Detect which cell encompasses the target text, then output its [X, Y] center coordinate. 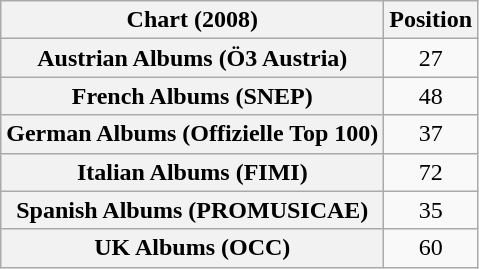
72 [431, 172]
Chart (2008) [192, 20]
Position [431, 20]
48 [431, 96]
German Albums (Offizielle Top 100) [192, 134]
Spanish Albums (PROMUSICAE) [192, 210]
Italian Albums (FIMI) [192, 172]
French Albums (SNEP) [192, 96]
27 [431, 58]
Austrian Albums (Ö3 Austria) [192, 58]
60 [431, 248]
37 [431, 134]
35 [431, 210]
UK Albums (OCC) [192, 248]
